Identify which cell holds the provided text, then report its (x, y) central coordinate. 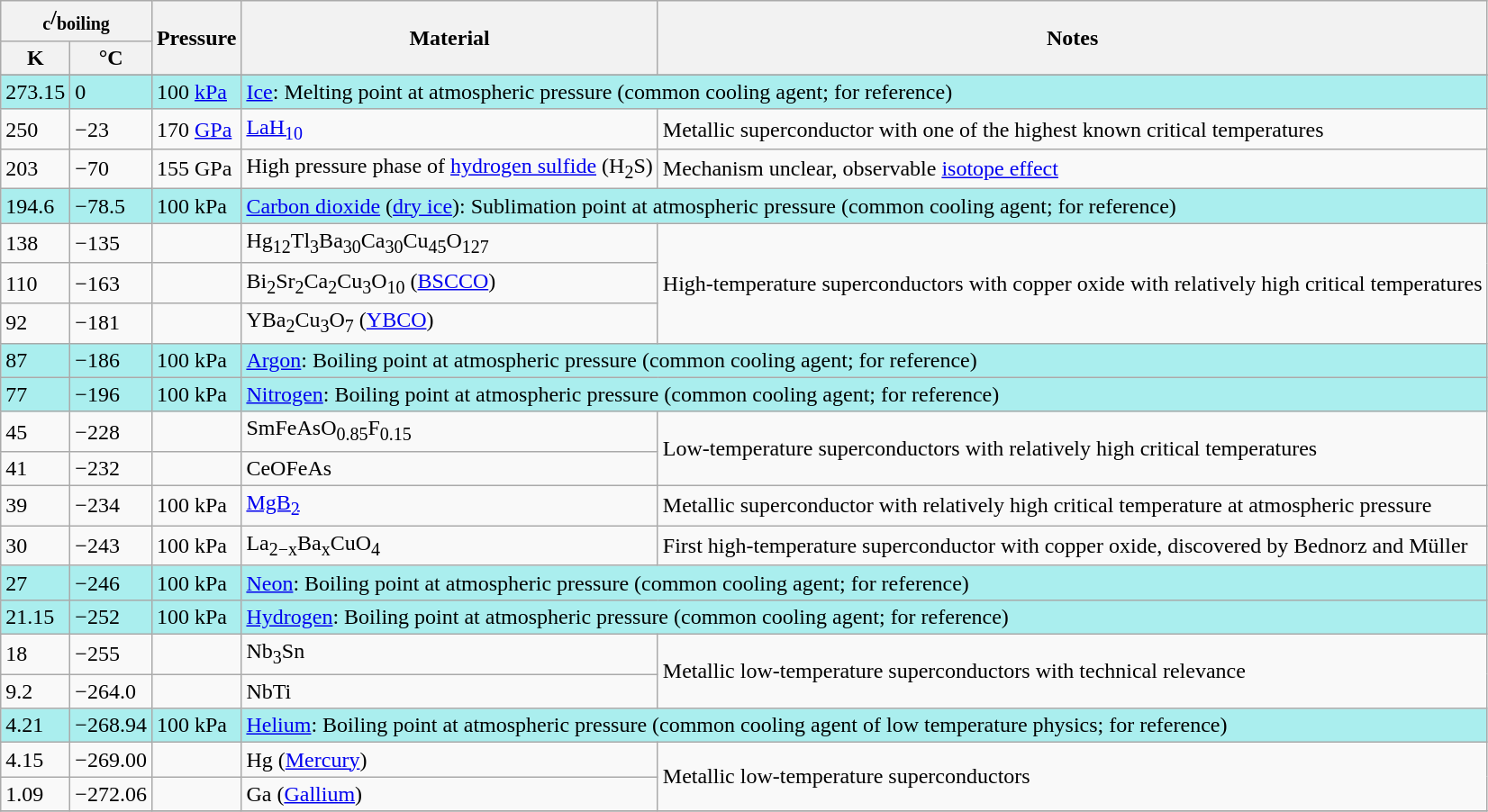
4.21 (36, 726)
9.2 (36, 691)
−264.0 (112, 691)
4.15 (36, 760)
Carbon dioxide (dry ice): Sublimation point at atmospheric pressure (common cooling agent; for reference) (865, 206)
−243 (112, 546)
MgB2 (449, 506)
170 GPa (196, 129)
SmFeAsO0.85F0.15 (449, 431)
−196 (112, 394)
155 GPa (196, 169)
27 (36, 582)
Neon: Boiling point at atmospheric pressure (common cooling agent; for reference) (865, 582)
Notes (1072, 38)
Material (449, 38)
250 (36, 129)
YBa2Cu3O7 (YBCO) (449, 323)
Bi2Sr2Ca2Cu3O10 (BSCCO) (449, 283)
Metallic superconductor with relatively high critical temperature at atmospheric pressure (1072, 506)
Ga (Gallium) (449, 794)
Helium: Boiling point at atmospheric pressure (common cooling agent of low temperature physics; for reference) (865, 726)
−186 (112, 360)
−232 (112, 468)
87 (36, 360)
−252 (112, 617)
−269.00 (112, 760)
21.15 (36, 617)
−272.06 (112, 794)
−163 (112, 283)
Hg (Mercury) (449, 760)
NbTi (449, 691)
First high-temperature superconductor with copper oxide, discovered by Bednorz and Müller (1072, 546)
18 (36, 654)
−268.94 (112, 726)
Low-temperature superconductors with relatively high critical temperatures (1072, 448)
41 (36, 468)
Ice: Melting point at atmospheric pressure (common cooling agent; for reference) (865, 92)
Metallic low-temperature superconductors (1072, 777)
−255 (112, 654)
Nitrogen: Boiling point at atmospheric pressure (common cooling agent; for reference) (865, 394)
c/boiling (77, 21)
39 (36, 506)
138 (36, 243)
High pressure phase of hydrogen sulfide (H2S) (449, 169)
Metallic superconductor with one of the highest known critical temperatures (1072, 129)
−78.5 (112, 206)
77 (36, 394)
110 (36, 283)
High-temperature superconductors with copper oxide with relatively high critical temperatures (1072, 283)
K (36, 58)
0 (112, 92)
La2−xBaxCuO4 (449, 546)
−234 (112, 506)
−246 (112, 582)
−181 (112, 323)
Metallic low-temperature superconductors with technical relevance (1072, 671)
−135 (112, 243)
45 (36, 431)
Hg12Tl3Ba30Ca30Cu45O127 (449, 243)
−70 (112, 169)
−228 (112, 431)
273.15 (36, 92)
30 (36, 546)
CeOFeAs (449, 468)
Nb3Sn (449, 654)
Argon: Boiling point at atmospheric pressure (common cooling agent; for reference) (865, 360)
Mechanism unclear, observable isotope effect (1072, 169)
°C (112, 58)
Hydrogen: Boiling point at atmospheric pressure (common cooling agent; for reference) (865, 617)
203 (36, 169)
−23 (112, 129)
LaH10 (449, 129)
Pressure (196, 38)
92 (36, 323)
194.6 (36, 206)
1.09 (36, 794)
